From the cell containing the given text, extract its center point as [x, y] coordinate. 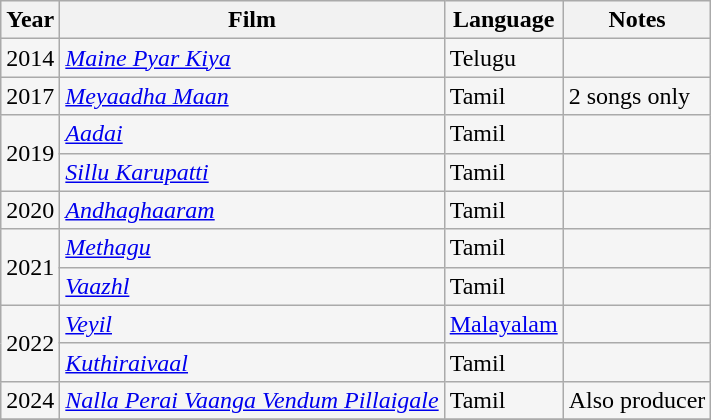
Telugu [504, 58]
Kuthiraivaal [252, 362]
2021 [30, 267]
2024 [30, 400]
Film [252, 20]
2019 [30, 153]
Nalla Perai Vaanga Vendum Pillaigale [252, 400]
Also producer [637, 400]
Maine Pyar Kiya [252, 58]
Sillu Karupatti [252, 172]
2017 [30, 96]
2 songs only [637, 96]
Meyaadha Maan [252, 96]
2020 [30, 210]
2014 [30, 58]
Methagu [252, 248]
2022 [30, 343]
Notes [637, 20]
Language [504, 20]
Veyil [252, 324]
Andhaghaaram [252, 210]
Aadai [252, 134]
Year [30, 20]
Vaazhl [252, 286]
Malayalam [504, 324]
